Extract the (X, Y) coordinate from the center of the cell holding the provided text.  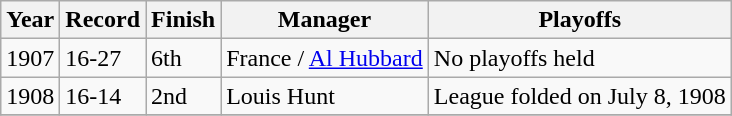
1907 (30, 58)
No playoffs held (580, 58)
6th (184, 58)
Playoffs (580, 20)
Louis Hunt (325, 96)
Manager (325, 20)
Finish (184, 20)
Record (103, 20)
League folded on July 8, 1908 (580, 96)
1908 (30, 96)
Year (30, 20)
16-27 (103, 58)
2nd (184, 96)
16-14 (103, 96)
France / Al Hubbard (325, 58)
